Extract the [x, y] coordinate from the center of the cell holding the provided text.  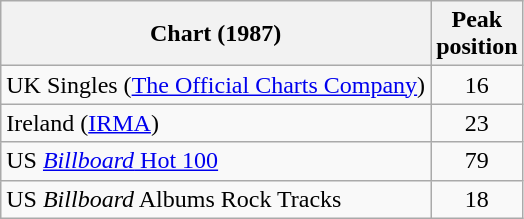
23 [477, 123]
79 [477, 161]
18 [477, 199]
UK Singles (The Official Charts Company) [216, 85]
Peakposition [477, 34]
Chart (1987) [216, 34]
US Billboard Albums Rock Tracks [216, 199]
Ireland (IRMA) [216, 123]
16 [477, 85]
US Billboard Hot 100 [216, 161]
